Pinpoint the cell where the given text exists, returning its [X, Y] midpoint coordinate. 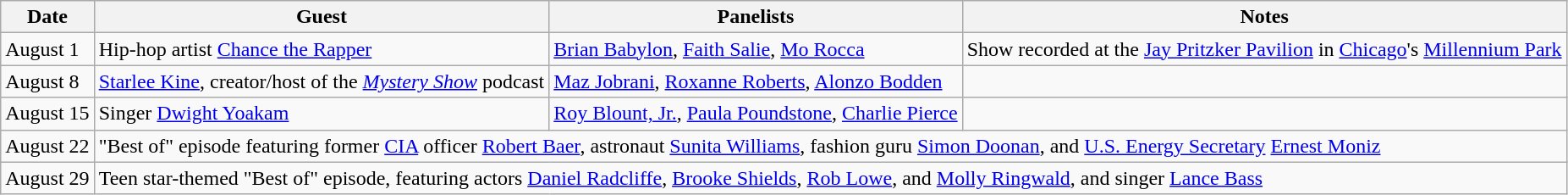
August 1 [47, 49]
Panelists [756, 17]
Guest [322, 17]
August 8 [47, 81]
Maz Jobrani, Roxanne Roberts, Alonzo Bodden [756, 81]
Starlee Kine, creator/host of the Mystery Show podcast [322, 81]
Teen star-themed "Best of" episode, featuring actors Daniel Radcliffe, Brooke Shields, Rob Lowe, and Molly Ringwald, and singer Lance Bass [830, 178]
Notes [1264, 17]
August 22 [47, 146]
August 15 [47, 114]
Singer Dwight Yoakam [322, 114]
August 29 [47, 178]
Roy Blount, Jr., Paula Poundstone, Charlie Pierce [756, 114]
Date [47, 17]
Show recorded at the Jay Pritzker Pavilion in Chicago's Millennium Park [1264, 49]
Brian Babylon, Faith Salie, Mo Rocca [756, 49]
Hip-hop artist Chance the Rapper [322, 49]
